Scan for the cell matching the given text and deliver its [x, y] coordinate at center. 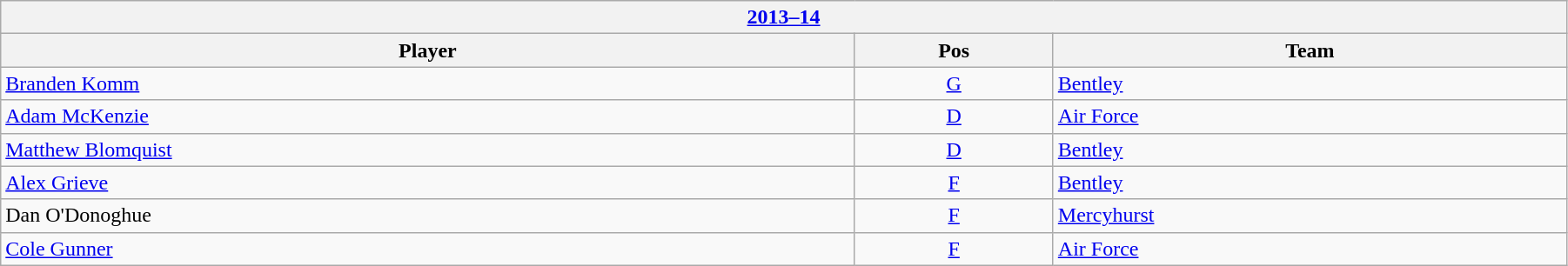
2013–14 [784, 17]
Pos [954, 50]
Branden Komm [428, 83]
Adam McKenzie [428, 116]
Team [1310, 50]
Player [428, 50]
Cole Gunner [428, 249]
Matthew Blomquist [428, 150]
Mercyhurst [1310, 216]
Alex Grieve [428, 183]
G [954, 83]
Dan O'Donoghue [428, 216]
